Pinpoint the cell where the given text exists, returning its (x, y) midpoint coordinate. 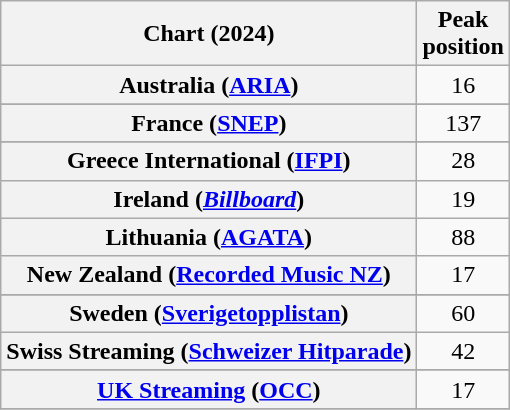
Lithuania (AGATA) (209, 237)
88 (463, 237)
Peakposition (463, 34)
Chart (2024) (209, 34)
137 (463, 123)
UK Streaming (OCC) (209, 389)
France (SNEP) (209, 123)
Swiss Streaming (Schweizer Hitparade) (209, 351)
19 (463, 199)
Greece International (IFPI) (209, 161)
16 (463, 85)
60 (463, 313)
Australia (ARIA) (209, 85)
New Zealand (Recorded Music NZ) (209, 275)
42 (463, 351)
Sweden (Sverigetopplistan) (209, 313)
Ireland (Billboard) (209, 199)
28 (463, 161)
